Return (X, Y) of the center of cell containing provided text 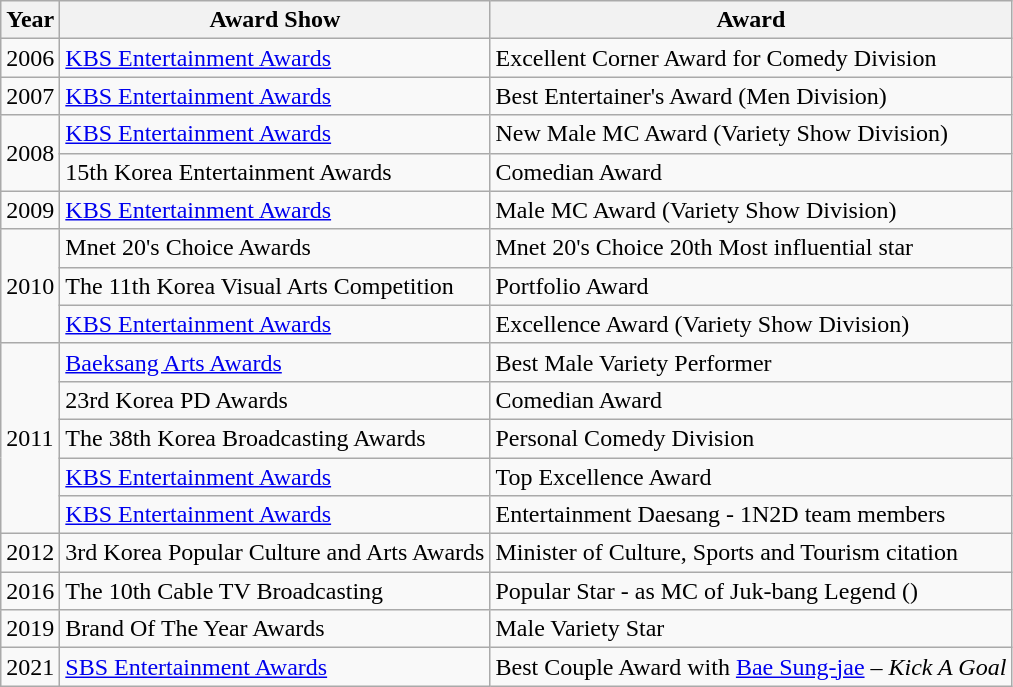
2007 (30, 96)
Male MC Award (Variety Show Division) (751, 210)
Award Show (275, 20)
Excellence Award (Variety Show Division) (751, 324)
2010 (30, 286)
2016 (30, 591)
Best Couple Award with Bae Sung-jae – Kick A Goal (751, 667)
Brand Of The Year Awards (275, 629)
Year (30, 20)
Best Male Variety Performer (751, 362)
2019 (30, 629)
Mnet 20's Choice 20th Most influential star (751, 248)
Entertainment Daesang - 1N2D team members (751, 515)
15th Korea Entertainment Awards (275, 172)
Portfolio Award (751, 286)
23rd Korea PD Awards (275, 400)
Best Entertainer's Award (Men Division) (751, 96)
2011 (30, 438)
Popular Star - as MC of Juk-bang Legend () (751, 591)
3rd Korea Popular Culture and Arts Awards (275, 553)
2012 (30, 553)
The 11th Korea Visual Arts Competition (275, 286)
Award (751, 20)
Personal Comedy Division (751, 438)
Excellent Corner Award for Comedy Division (751, 58)
2006 (30, 58)
Top Excellence Award (751, 477)
2021 (30, 667)
Mnet 20's Choice Awards (275, 248)
The 10th Cable TV Broadcasting (275, 591)
The 38th Korea Broadcasting Awards (275, 438)
Minister of Culture, Sports and Tourism citation (751, 553)
2009 (30, 210)
Male Variety Star (751, 629)
SBS Entertainment Awards (275, 667)
New Male MC Award (Variety Show Division) (751, 134)
2008 (30, 153)
Baeksang Arts Awards (275, 362)
